Output the (X, Y) coordinate of the center of the cell containing the given text.  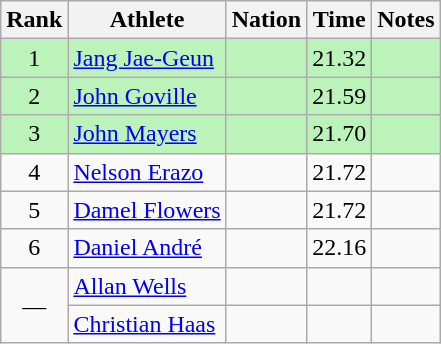
Christian Haas (147, 324)
Damel Flowers (147, 210)
2 (34, 96)
5 (34, 210)
Athlete (147, 20)
21.32 (340, 58)
Daniel André (147, 248)
21.59 (340, 96)
— (34, 305)
3 (34, 134)
6 (34, 248)
Nation (266, 20)
22.16 (340, 248)
Allan Wells (147, 286)
21.70 (340, 134)
John Mayers (147, 134)
Jang Jae-Geun (147, 58)
4 (34, 172)
Rank (34, 20)
Nelson Erazo (147, 172)
Notes (406, 20)
Time (340, 20)
John Goville (147, 96)
1 (34, 58)
